Provide the [x, y] coordinate of the cell's center where the given text is located.  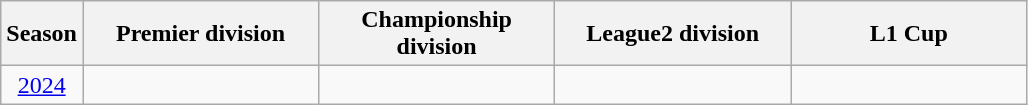
Season [42, 34]
2024 [42, 85]
Premier division [200, 34]
Championship division [437, 34]
League2 division [673, 34]
L1 Cup [909, 34]
